Locate the cell with the specified text and output its [x, y] center coordinate. 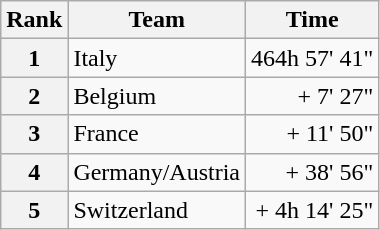
+ 11' 50" [312, 134]
2 [34, 96]
France [157, 134]
Germany/Austria [157, 172]
Rank [34, 20]
Time [312, 20]
+ 7' 27" [312, 96]
+ 38' 56" [312, 172]
464h 57' 41" [312, 58]
Switzerland [157, 210]
4 [34, 172]
1 [34, 58]
5 [34, 210]
3 [34, 134]
+ 4h 14' 25" [312, 210]
Belgium [157, 96]
Team [157, 20]
Italy [157, 58]
